For the text-containing cell, return its midpoint in [x, y] coordinate format. 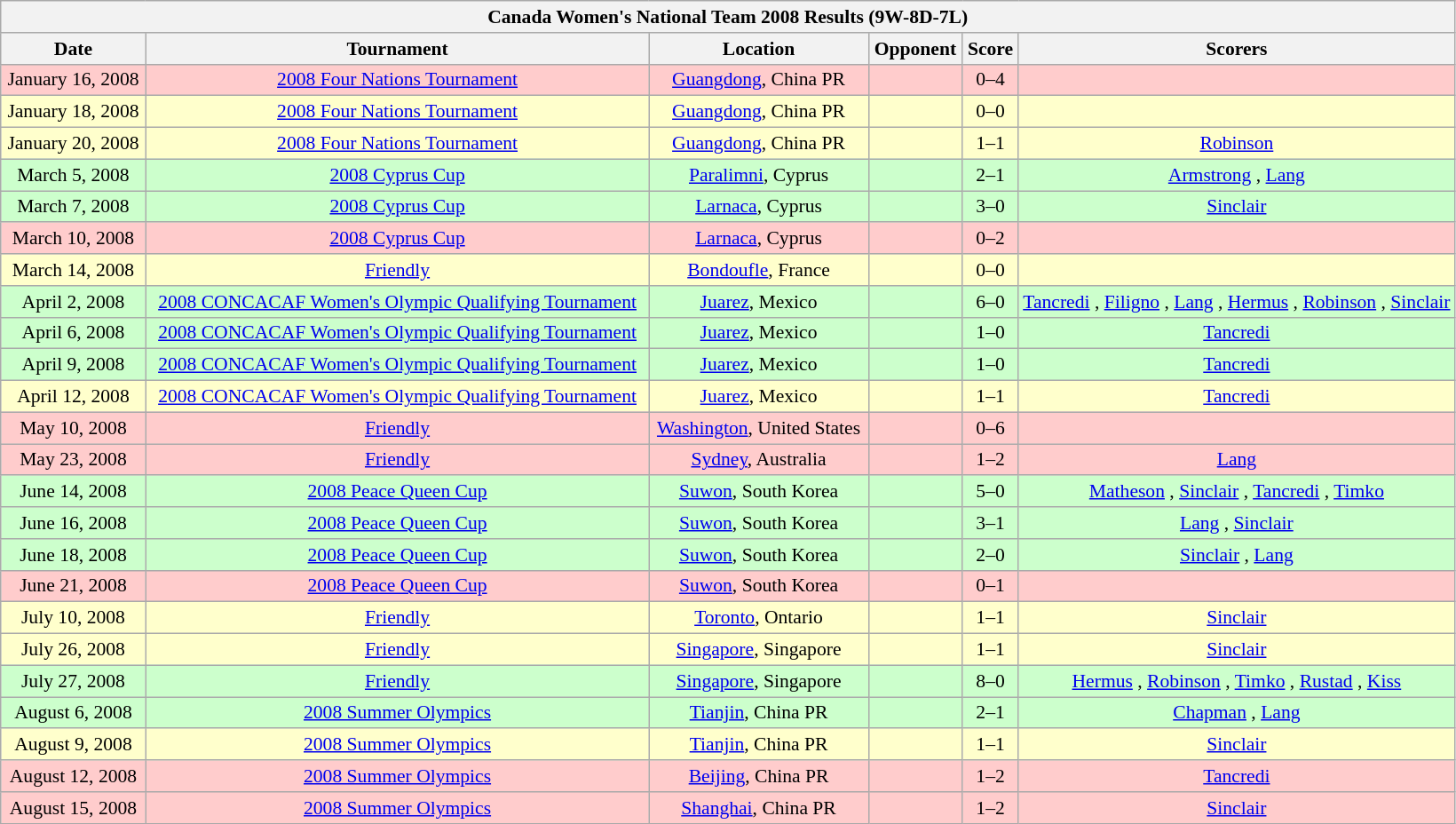
May 23, 2008 [73, 460]
Matheson , Sinclair , Tancredi , Timko [1236, 492]
Tournament [398, 49]
Chapman , Lang [1236, 713]
January 20, 2008 [73, 144]
April 6, 2008 [73, 333]
January 18, 2008 [73, 112]
3–1 [991, 523]
Location [758, 49]
5–0 [991, 492]
Lang [1236, 460]
June 21, 2008 [73, 586]
Robinson [1236, 144]
Shanghai, China PR [758, 808]
Score [991, 49]
2–0 [991, 555]
March 7, 2008 [73, 207]
April 12, 2008 [73, 397]
June 16, 2008 [73, 523]
Washington, United States [758, 428]
July 27, 2008 [73, 681]
Bondoufle, France [758, 270]
6–0 [991, 302]
Armstrong , Lang [1236, 175]
July 26, 2008 [73, 650]
Beijing, China PR [758, 776]
Sinclair , Lang [1236, 555]
Hermus , Robinson , Timko , Rustad , Kiss [1236, 681]
Date [73, 49]
Scorers [1236, 49]
8–0 [991, 681]
Canada Women's National Team 2008 Results (9W-8D-7L) [728, 17]
0–4 [991, 80]
Lang , Sinclair [1236, 523]
0–2 [991, 239]
July 10, 2008 [73, 618]
April 2, 2008 [73, 302]
August 15, 2008 [73, 808]
March 5, 2008 [73, 175]
3–0 [991, 207]
January 16, 2008 [73, 80]
August 6, 2008 [73, 713]
August 9, 2008 [73, 745]
Paralimni, Cyprus [758, 175]
May 10, 2008 [73, 428]
Sydney, Australia [758, 460]
March 14, 2008 [73, 270]
August 12, 2008 [73, 776]
April 9, 2008 [73, 365]
Toronto, Ontario [758, 618]
Opponent [915, 49]
June 14, 2008 [73, 492]
Tancredi , Filigno , Lang , Hermus , Robinson , Sinclair [1236, 302]
June 18, 2008 [73, 555]
0–1 [991, 586]
March 10, 2008 [73, 239]
0–6 [991, 428]
